Find where the given text appears and provide that cell's center as [x, y] coordinate. 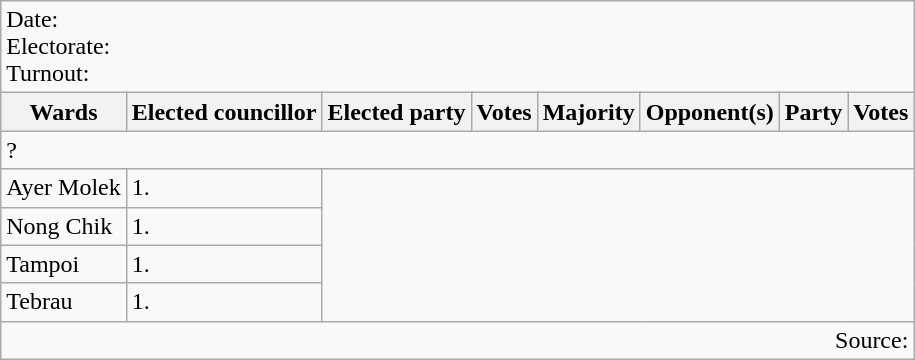
Elected party [396, 112]
? [458, 150]
Elected councillor [224, 112]
Date: Electorate: Turnout: [458, 47]
Wards [64, 112]
Party [813, 112]
Source: [458, 340]
Nong Chik [64, 226]
Majority [588, 112]
Tampoi [64, 264]
Opponent(s) [710, 112]
Tebrau [64, 302]
Ayer Molek [64, 188]
